Determine the (X, Y) coordinate at the center of the cell enclosing the given text.  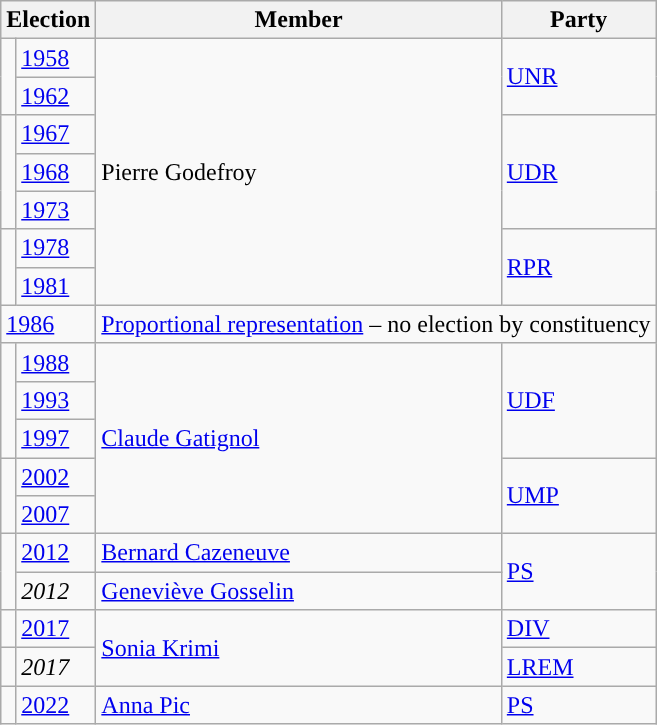
1978 (56, 248)
2022 (56, 705)
Member (298, 20)
2002 (56, 477)
DIV (578, 629)
1986 (48, 324)
RPR (578, 267)
Claude Gatignol (298, 438)
Bernard Cazeneuve (298, 553)
1997 (56, 438)
1981 (56, 286)
LREM (578, 667)
Pierre Godefroy (298, 172)
UNR (578, 77)
2007 (56, 515)
1973 (56, 210)
Party (578, 20)
Proportional representation – no election by constituency (376, 324)
Anna Pic (298, 705)
1988 (56, 362)
1962 (56, 96)
UDR (578, 172)
1958 (56, 58)
1968 (56, 172)
Geneviève Gosselin (298, 591)
UDF (578, 400)
UMP (578, 496)
1967 (56, 134)
Election (48, 20)
1993 (56, 400)
Sonia Krimi (298, 648)
